Locate the cell with the specified text and output its (x, y) center coordinate. 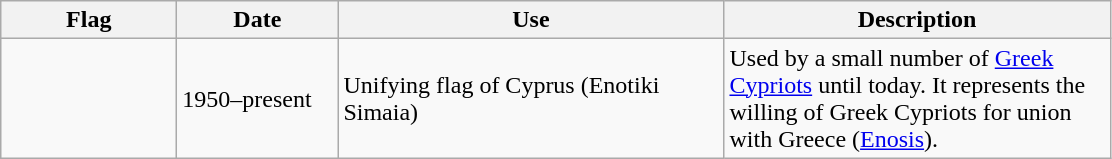
Flag (89, 20)
Date (258, 20)
Unifying flag of Cyprus (Enotiki Simaia) (531, 98)
Description (917, 20)
Use (531, 20)
Used by a small number of Greek Cypriots until today. It represents the willing of Greek Cypriots for union with Greece (Enosis). (917, 98)
1950–present (258, 98)
